Identify which cell holds the provided text, then report its (X, Y) central coordinate. 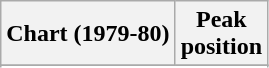
Peakposition (221, 34)
Chart (1979-80) (88, 34)
